Identify which cell holds the provided text, then report its (x, y) central coordinate. 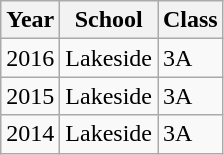
Class (191, 20)
Year (30, 20)
2016 (30, 58)
2014 (30, 134)
2015 (30, 96)
School (109, 20)
